Return the (x, y) coordinate for the center point of the cell that contains the specified text.  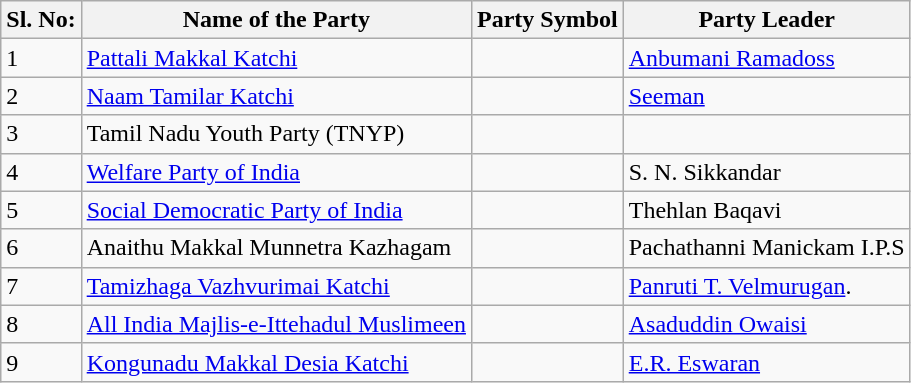
Anaithu Makkal Munnetra Kazhagam (276, 248)
9 (41, 362)
E.R. Eswaran (766, 362)
Sl. No: (41, 20)
Party Symbol (547, 20)
7 (41, 286)
3 (41, 134)
Naam Tamilar Katchi (276, 96)
Tamil Nadu Youth Party (TNYP) (276, 134)
Pattali Makkal Katchi (276, 58)
All India Majlis-e-Ittehadul Muslimeen (276, 324)
S. N. Sikkandar (766, 172)
Party Leader (766, 20)
Anbumani Ramadoss (766, 58)
Social Democratic Party of India (276, 210)
Thehlan Baqavi (766, 210)
4 (41, 172)
Welfare Party of India (276, 172)
5 (41, 210)
Panruti T. Velmurugan. (766, 286)
Asaduddin Owaisi (766, 324)
Tamizhaga Vazhvurimai Katchi (276, 286)
Pachathanni Manickam I.P.S (766, 248)
2 (41, 96)
Kongunadu Makkal Desia Katchi (276, 362)
1 (41, 58)
Name of the Party (276, 20)
Seeman (766, 96)
8 (41, 324)
6 (41, 248)
